Identify which cell holds the provided text, then report its (X, Y) central coordinate. 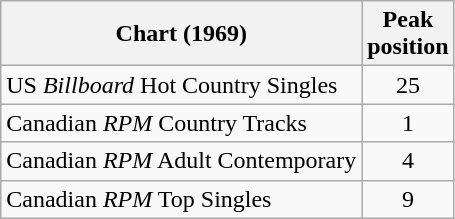
Chart (1969) (182, 34)
Canadian RPM Country Tracks (182, 123)
9 (408, 199)
4 (408, 161)
Peakposition (408, 34)
US Billboard Hot Country Singles (182, 85)
Canadian RPM Adult Contemporary (182, 161)
1 (408, 123)
25 (408, 85)
Canadian RPM Top Singles (182, 199)
